Determine the [X, Y] coordinate at the center of the cell enclosing the given text.  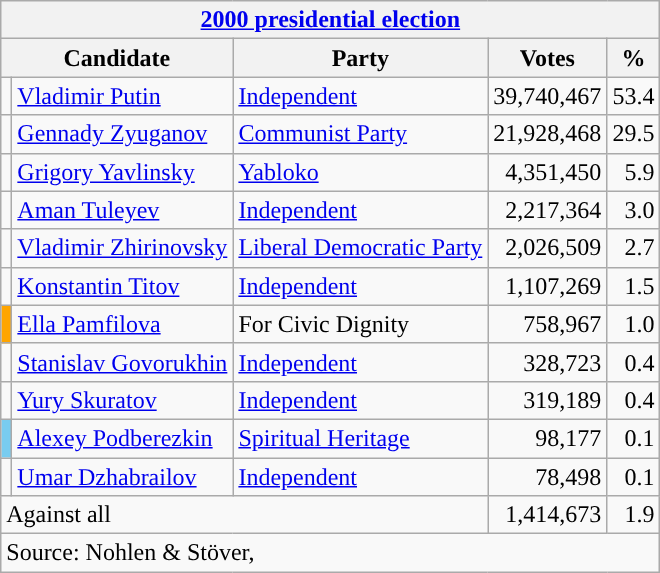
1.0 [634, 324]
Communist Party [360, 134]
Gennady Zyuganov [122, 134]
Umar Dzhabrailov [122, 477]
29.5 [634, 134]
4,351,450 [548, 172]
Liberal Democratic Party [360, 248]
2000 presidential election [330, 20]
Stanislav Govorukhin [122, 362]
For Civic Dignity [360, 324]
Grigory Yavlinsky [122, 172]
Party [360, 58]
Ella Pamfilova [122, 324]
Against all [244, 515]
Alexey Podberezkin [122, 438]
Yabloko [360, 172]
Yury Skuratov [122, 400]
78,498 [548, 477]
1,107,269 [548, 286]
319,189 [548, 400]
1.5 [634, 286]
21,928,468 [548, 134]
2,026,509 [548, 248]
Source: Nohlen & Stöver, [330, 553]
Konstantin Titov [122, 286]
39,740,467 [548, 96]
1.9 [634, 515]
758,967 [548, 324]
2.7 [634, 248]
% [634, 58]
Aman Tuleyev [122, 210]
Candidate [117, 58]
Votes [548, 58]
3.0 [634, 210]
Vladimir Zhirinovsky [122, 248]
328,723 [548, 362]
5.9 [634, 172]
98,177 [548, 438]
2,217,364 [548, 210]
Vladimir Putin [122, 96]
1,414,673 [548, 515]
Spiritual Heritage [360, 438]
53.4 [634, 96]
